Search for the cell housing the specified text and yield its (X, Y) center coordinate. 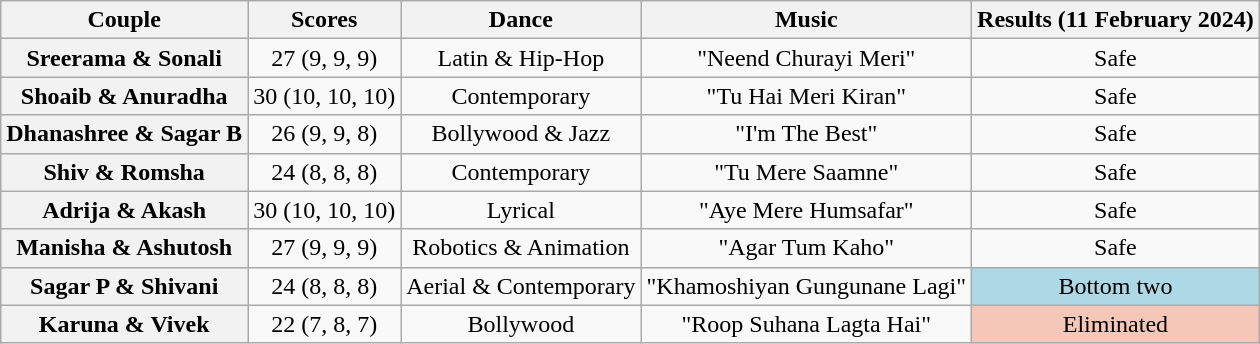
"Khamoshiyan Gungunane Lagi" (806, 286)
Shiv & Romsha (124, 172)
"Roop Suhana Lagta Hai" (806, 324)
Karuna & Vivek (124, 324)
"Tu Hai Meri Kiran" (806, 96)
Adrija & Akash (124, 210)
"Tu Mere Saamne" (806, 172)
Latin & Hip-Hop (521, 58)
Bollywood & Jazz (521, 134)
Couple (124, 20)
Bottom two (1116, 286)
Sreerama & Sonali (124, 58)
Sagar P & Shivani (124, 286)
"I'm The Best" (806, 134)
Manisha & Ashutosh (124, 248)
"Aye Mere Humsafar" (806, 210)
Bollywood (521, 324)
Lyrical (521, 210)
Dhanashree & Sagar B (124, 134)
Music (806, 20)
"Neend Churayi Meri" (806, 58)
Dance (521, 20)
Shoaib & Anuradha (124, 96)
26 (9, 9, 8) (324, 134)
Eliminated (1116, 324)
"Agar Tum Kaho" (806, 248)
Robotics & Animation (521, 248)
Scores (324, 20)
Results (11 February 2024) (1116, 20)
22 (7, 8, 7) (324, 324)
Aerial & Contemporary (521, 286)
